Capture the cell that displays the provided text and extract its (x, y) central coordinate. 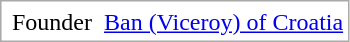
Ban (Viceroy) of Croatia (223, 23)
Founder (52, 23)
